Pinpoint the cell where the given text exists, returning its [X, Y] midpoint coordinate. 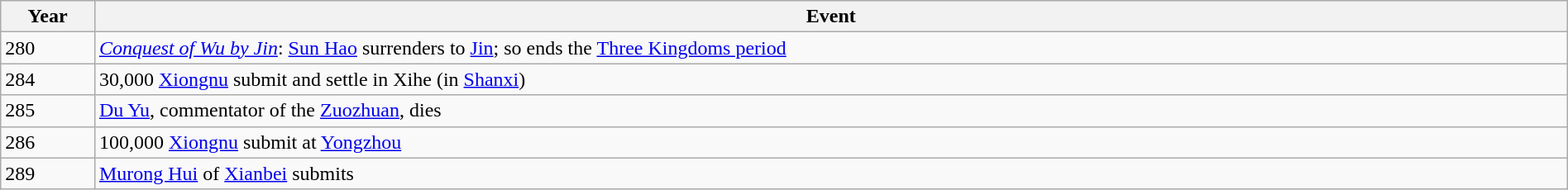
Murong Hui of Xianbei submits [830, 173]
289 [48, 173]
285 [48, 111]
100,000 Xiongnu submit at Yongzhou [830, 142]
Du Yu, commentator of the Zuozhuan, dies [830, 111]
280 [48, 48]
30,000 Xiongnu submit and settle in Xihe (in Shanxi) [830, 79]
284 [48, 79]
Event [830, 17]
Year [48, 17]
286 [48, 142]
Conquest of Wu by Jin: Sun Hao surrenders to Jin; so ends the Three Kingdoms period [830, 48]
